Identify which cell holds the provided text, then report its [X, Y] central coordinate. 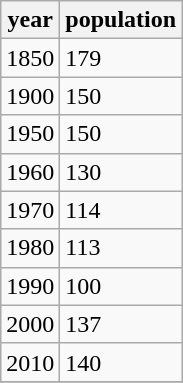
1950 [30, 134]
1850 [30, 58]
1990 [30, 286]
140 [121, 362]
1970 [30, 210]
1960 [30, 172]
year [30, 20]
1980 [30, 248]
2010 [30, 362]
113 [121, 248]
114 [121, 210]
137 [121, 324]
2000 [30, 324]
100 [121, 286]
population [121, 20]
130 [121, 172]
1900 [30, 96]
179 [121, 58]
